Return the [x, y] coordinate for the center point of the cell that contains the specified text.  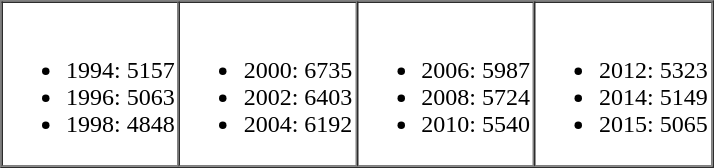
2012: 53232014: 51492015: 5065 [624, 84]
1994: 51571996: 50631998: 4848 [91, 84]
2000: 67352002: 64032004: 6192 [268, 84]
2006: 59872008: 57242010: 5540 [446, 84]
